Scan for the cell matching the given text and deliver its [X, Y] coordinate at center. 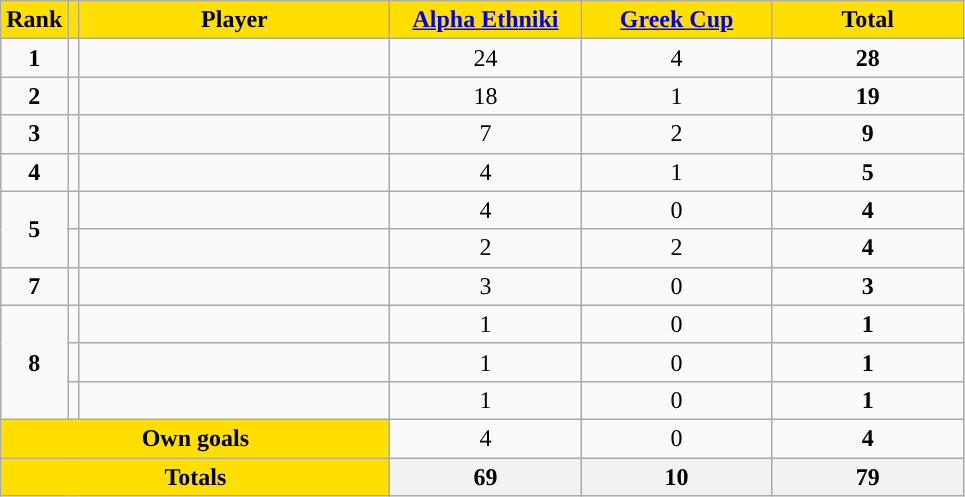
10 [676, 477]
9 [868, 134]
Alpha Ethniki [486, 20]
Totals [196, 477]
28 [868, 58]
19 [868, 96]
79 [868, 477]
Player [234, 20]
Rank [34, 20]
69 [486, 477]
Greek Cup [676, 20]
Total [868, 20]
8 [34, 362]
Own goals [196, 438]
24 [486, 58]
18 [486, 96]
